Provide the (X, Y) coordinate of the cell's center where the given text is located.  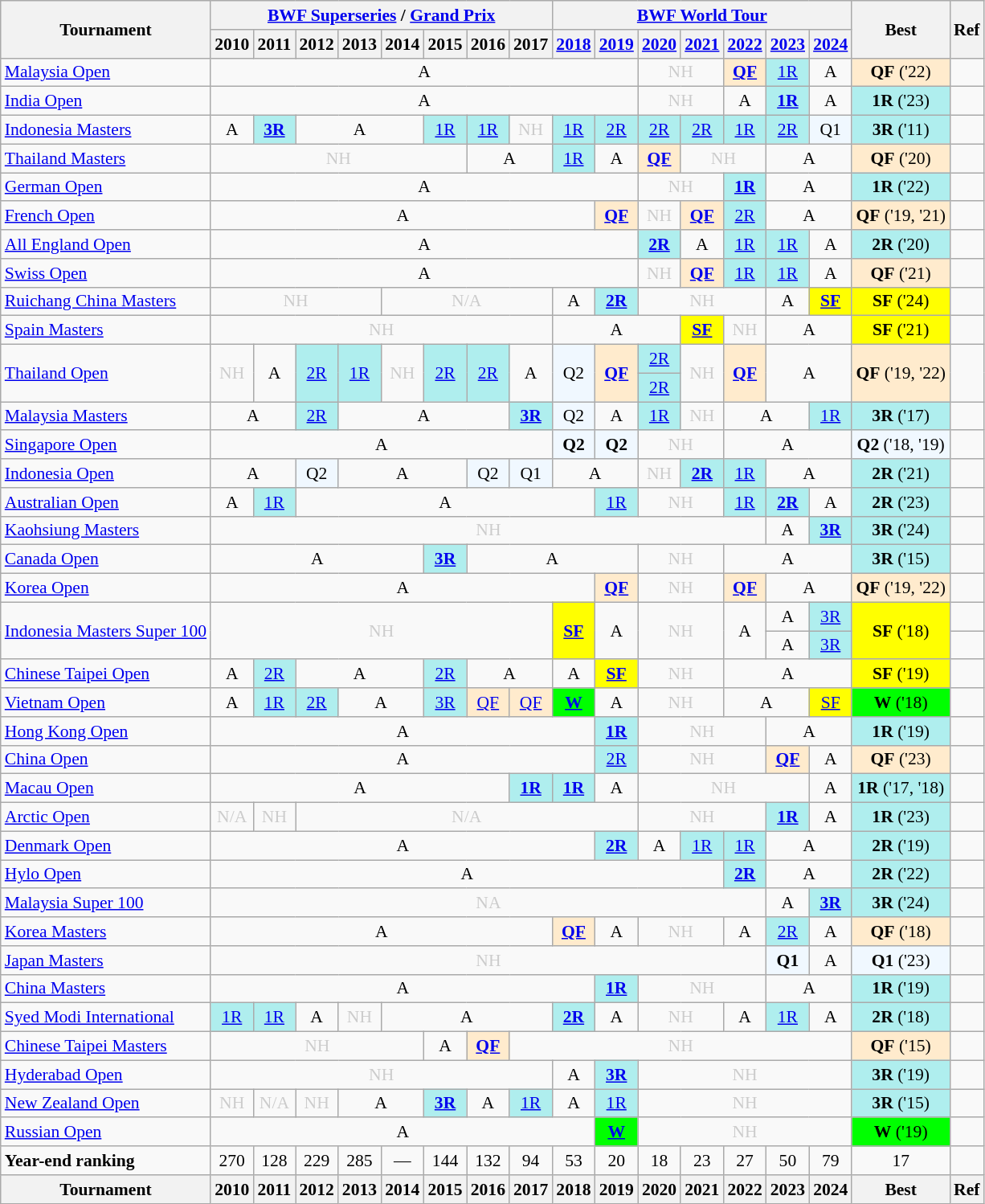
India Open (106, 101)
Malaysia Open (106, 72)
Indonesia Open (106, 473)
NA (488, 903)
Russian Open (106, 1132)
285 (360, 1161)
Year-end ranking (106, 1161)
2R ('18) (901, 1018)
China Masters (106, 989)
132 (488, 1161)
Thailand Masters (106, 158)
German Open (106, 187)
W ('19) (901, 1132)
Spain Masters (106, 330)
W ('18) (901, 702)
Korea Masters (106, 932)
Thailand Open (106, 373)
Hylo Open (106, 874)
Kaohsiung Masters (106, 530)
QF ('21) (901, 273)
French Open (106, 216)
Malaysia Masters (106, 416)
Swiss Open (106, 273)
270 (231, 1161)
27 (744, 1161)
New Zealand Open (106, 1104)
Macau Open (106, 788)
23 (702, 1161)
Hong Kong Open (106, 731)
SF ('18) (901, 630)
Chinese Taipei Masters (106, 1046)
BWF World Tour (702, 15)
Canada Open (106, 559)
QF ('22) (901, 72)
QF ('19, '21) (901, 216)
144 (445, 1161)
3R ('17) (901, 416)
Syed Modi International (106, 1018)
2R ('20) (901, 244)
20 (617, 1161)
94 (530, 1161)
SF ('19) (901, 674)
— (402, 1161)
Q2 ('18, '19) (901, 445)
18 (659, 1161)
128 (274, 1161)
2R ('23) (901, 502)
All England Open (106, 244)
Singapore Open (106, 445)
Denmark Open (106, 846)
2R ('22) (901, 874)
QF ('18) (901, 932)
3R ('11) (901, 130)
2R ('21) (901, 473)
Australian Open (106, 502)
79 (831, 1161)
Indonesia Masters (106, 130)
Indonesia Masters Super 100 (106, 630)
Korea Open (106, 588)
China Open (106, 760)
QF ('20) (901, 158)
SF ('24) (901, 301)
1R ('22) (901, 187)
229 (317, 1161)
Q1 ('23) (901, 960)
50 (787, 1161)
Japan Masters (106, 960)
Hyderabad Open (106, 1075)
17 (901, 1161)
Ruichang China Masters (106, 301)
Chinese Taipei Open (106, 674)
QF ('23) (901, 760)
Arctic Open (106, 817)
Vietnam Open (106, 702)
1R ('17, '18) (901, 788)
53 (574, 1161)
3R ('19) (901, 1075)
BWF Superseries / Grand Prix (381, 15)
2R ('19) (901, 846)
SF ('21) (901, 330)
QF ('15) (901, 1046)
Malaysia Super 100 (106, 903)
